Scan for the cell matching the given text and deliver its [X, Y] coordinate at center. 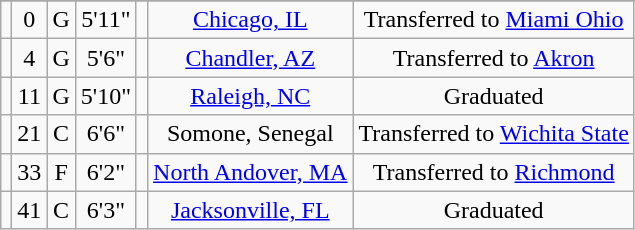
6'6" [106, 134]
Jacksonville, FL [250, 210]
North Andover, MA [250, 172]
Transferred to Akron [494, 58]
5'11" [106, 20]
6'2" [106, 172]
Transferred to Miami Ohio [494, 20]
11 [30, 96]
33 [30, 172]
0 [30, 20]
4 [30, 58]
Somone, Senegal [250, 134]
Transferred to Richmond [494, 172]
5'10" [106, 96]
Chicago, IL [250, 20]
41 [30, 210]
6'3" [106, 210]
Raleigh, NC [250, 96]
Transferred to Wichita State [494, 134]
Chandler, AZ [250, 58]
5'6" [106, 58]
21 [30, 134]
F [61, 172]
